Pinpoint the cell where the given text exists, returning its (X, Y) midpoint coordinate. 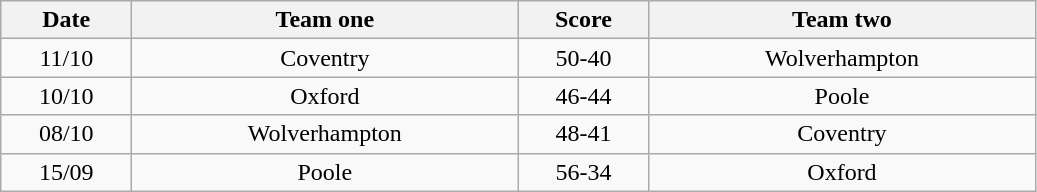
48-41 (584, 134)
Team two (842, 20)
Date (66, 20)
Team one (325, 20)
08/10 (66, 134)
Score (584, 20)
50-40 (584, 58)
56-34 (584, 172)
15/09 (66, 172)
11/10 (66, 58)
46-44 (584, 96)
10/10 (66, 96)
